Locate the cell with the specified text and output its [X, Y] center coordinate. 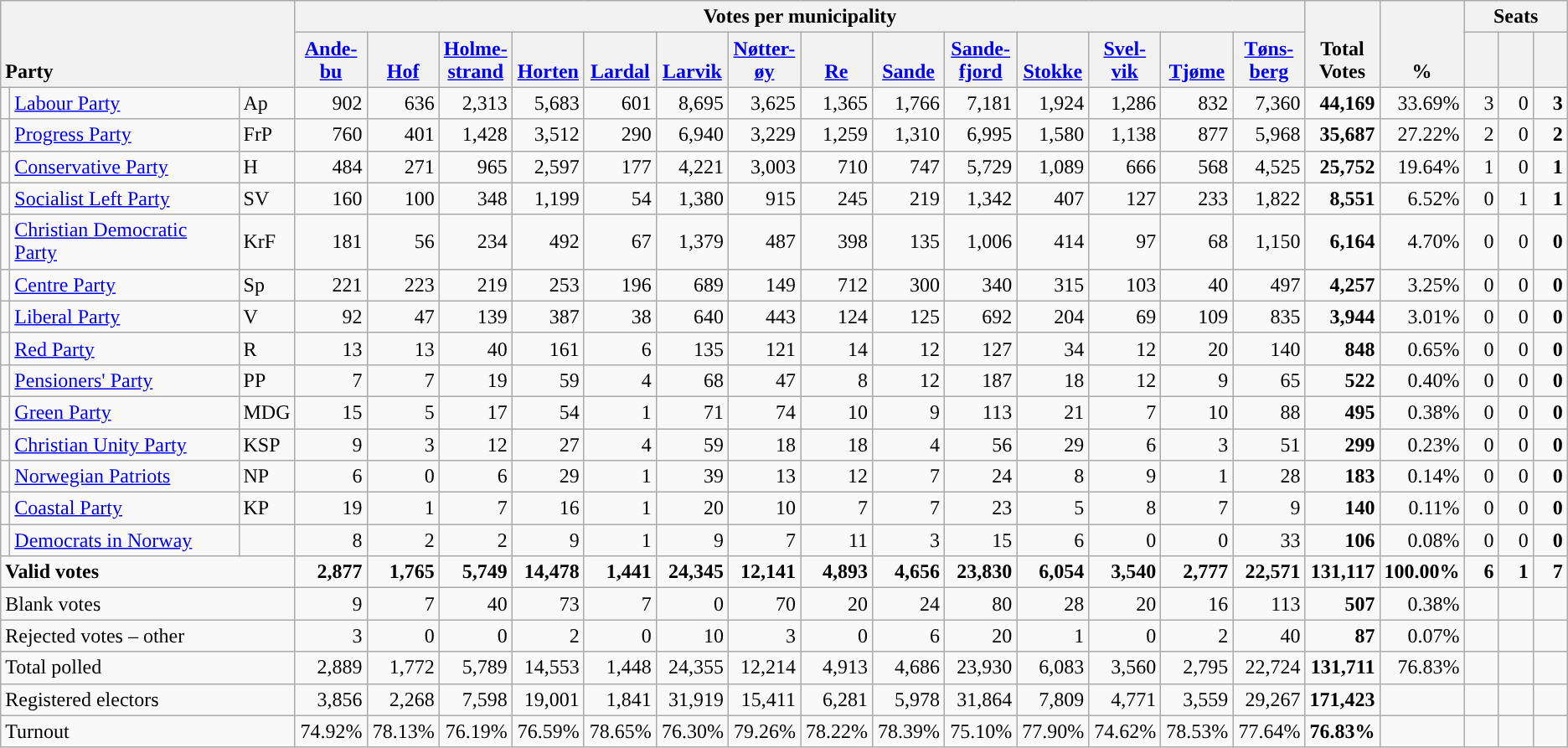
187 [981, 380]
1,766 [909, 103]
Larvik [692, 60]
14 [837, 348]
Registered electors [147, 699]
74.62% [1125, 731]
689 [692, 285]
8,551 [1342, 199]
106 [1342, 540]
340 [981, 285]
73 [548, 604]
39 [692, 477]
121 [764, 348]
5,968 [1269, 135]
7,181 [981, 103]
299 [1342, 445]
495 [1342, 412]
3,003 [764, 167]
Democrats in Norway [124, 540]
692 [981, 317]
H [266, 167]
1,006 [981, 241]
398 [837, 241]
4.70% [1422, 241]
0.40% [1422, 380]
414 [1053, 241]
Norwegian Patriots [124, 477]
Centre Party [124, 285]
87 [1342, 636]
V [266, 317]
760 [331, 135]
3,559 [1197, 699]
34 [1053, 348]
74.92% [331, 731]
5,683 [548, 103]
1,822 [1269, 199]
79.26% [764, 731]
915 [764, 199]
125 [909, 317]
24,345 [692, 572]
712 [837, 285]
2,597 [548, 167]
3.01% [1422, 317]
77.64% [1269, 731]
19.64% [1422, 167]
Sande- fjord [981, 60]
Red Party [124, 348]
33.69% [1422, 103]
29,267 [1269, 699]
902 [331, 103]
KrF [266, 241]
67 [620, 241]
Blank votes [147, 604]
21 [1053, 412]
487 [764, 241]
1,765 [403, 572]
25,752 [1342, 167]
7,598 [476, 699]
Liberal Party [124, 317]
2,877 [331, 572]
Conservative Party [124, 167]
100.00% [1422, 572]
Votes per municipality [800, 17]
78.53% [1197, 731]
5,749 [476, 572]
131,117 [1342, 572]
0.65% [1422, 348]
4,893 [837, 572]
7,360 [1269, 103]
832 [1197, 103]
1,441 [620, 572]
5,789 [476, 668]
2,777 [1197, 572]
65 [1269, 380]
3,512 [548, 135]
4,221 [692, 167]
51 [1269, 445]
Stokke [1053, 60]
Party [147, 44]
14,553 [548, 668]
196 [620, 285]
12,141 [764, 572]
Holme- strand [476, 60]
Valid votes [147, 572]
7,809 [1053, 699]
Nøtter- øy [764, 60]
640 [692, 317]
Ande- bu [331, 60]
601 [620, 103]
88 [1269, 412]
221 [331, 285]
245 [837, 199]
131,711 [1342, 668]
Turnout [147, 731]
Progress Party [124, 135]
1,138 [1125, 135]
27.22% [1422, 135]
Seats [1516, 17]
666 [1125, 167]
1,379 [692, 241]
443 [764, 317]
3,944 [1342, 317]
568 [1197, 167]
3,625 [764, 103]
2,313 [476, 103]
NP [266, 477]
1,259 [837, 135]
23 [981, 508]
1,150 [1269, 241]
5,729 [981, 167]
6,281 [837, 699]
78.22% [837, 731]
3,856 [331, 699]
522 [1342, 380]
160 [331, 199]
76.59% [548, 731]
1,448 [620, 668]
Total Votes [1342, 44]
Total polled [147, 668]
0.14% [1422, 477]
Pensioners' Party [124, 380]
507 [1342, 604]
407 [1053, 199]
78.65% [620, 731]
15,411 [764, 699]
1,924 [1053, 103]
3,540 [1125, 572]
2,795 [1197, 668]
Labour Party [124, 103]
23,930 [981, 668]
401 [403, 135]
Rejected votes – other [147, 636]
747 [909, 167]
31,919 [692, 699]
6,995 [981, 135]
290 [620, 135]
4,771 [1125, 699]
31,864 [981, 699]
71 [692, 412]
1,365 [837, 103]
Ap [266, 103]
835 [1269, 317]
92 [331, 317]
6,164 [1342, 241]
103 [1125, 285]
234 [476, 241]
1,286 [1125, 103]
223 [403, 285]
76.19% [476, 731]
315 [1053, 285]
Green Party [124, 412]
MDG [266, 412]
497 [1269, 285]
253 [548, 285]
Coastal Party [124, 508]
387 [548, 317]
124 [837, 317]
271 [403, 167]
6,940 [692, 135]
22,724 [1269, 668]
4,257 [1342, 285]
80 [981, 604]
22,571 [1269, 572]
70 [764, 604]
11 [837, 540]
0.08% [1422, 540]
149 [764, 285]
38 [620, 317]
6.52% [1422, 199]
Horten [548, 60]
78.13% [403, 731]
74 [764, 412]
Re [837, 60]
204 [1053, 317]
0.07% [1422, 636]
710 [837, 167]
27 [548, 445]
181 [331, 241]
100 [403, 199]
Hof [403, 60]
Sande [909, 60]
3,229 [764, 135]
492 [548, 241]
% [1422, 44]
0.11% [1422, 508]
12,214 [764, 668]
44,169 [1342, 103]
348 [476, 199]
Sp [266, 285]
FrP [266, 135]
KP [266, 508]
Socialist Left Party [124, 199]
139 [476, 317]
19,001 [548, 699]
77.90% [1053, 731]
35,687 [1342, 135]
965 [476, 167]
24,355 [692, 668]
0.23% [1422, 445]
1,342 [981, 199]
33 [1269, 540]
636 [403, 103]
17 [476, 412]
1,772 [403, 668]
4,686 [909, 668]
4,913 [837, 668]
161 [548, 348]
177 [620, 167]
1,580 [1053, 135]
1,199 [548, 199]
97 [1125, 241]
4,525 [1269, 167]
Lardal [620, 60]
3.25% [1422, 285]
3,560 [1125, 668]
Christian Unity Party [124, 445]
2,268 [403, 699]
14,478 [548, 572]
2,889 [331, 668]
KSP [266, 445]
1,310 [909, 135]
6,083 [1053, 668]
76.30% [692, 731]
75.10% [981, 731]
6,054 [1053, 572]
4,656 [909, 572]
1,428 [476, 135]
8,695 [692, 103]
1,089 [1053, 167]
848 [1342, 348]
171,423 [1342, 699]
233 [1197, 199]
Tjøme [1197, 60]
877 [1197, 135]
R [266, 348]
PP [266, 380]
78.39% [909, 731]
484 [331, 167]
Svel- vik [1125, 60]
300 [909, 285]
23,830 [981, 572]
1,841 [620, 699]
SV [266, 199]
1,380 [692, 199]
69 [1125, 317]
Christian Democratic Party [124, 241]
109 [1197, 317]
Tøns- berg [1269, 60]
5,978 [909, 699]
183 [1342, 477]
